Find where the given text appears and provide that cell's center as [X, Y] coordinate. 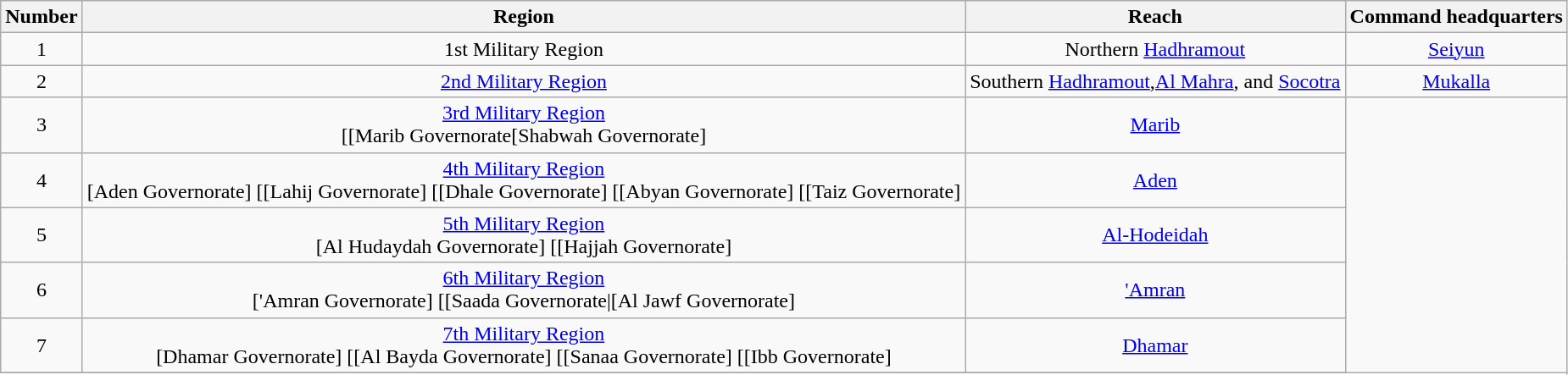
1st Military Region [524, 49]
1 [42, 49]
Dhamar [1155, 345]
4th Military Region[Aden Governorate] [[Lahij Governorate] [[Dhale Governorate] [[Abyan Governorate] [[Taiz Governorate] [524, 179]
2 [42, 81]
4 [42, 179]
Mukalla [1456, 81]
Marib [1155, 125]
5 [42, 235]
Seiyun [1456, 49]
3 [42, 125]
Aden [1155, 179]
Southern Hadhramout,Al Mahra, and Socotra [1155, 81]
6 [42, 290]
'Amran [1155, 290]
3rd Military Region[[Marib Governorate[Shabwah Governorate] [524, 125]
7th Military Region[Dhamar Governorate] [[Al Bayda Governorate] [[Sanaa Governorate] [[Ibb Governorate] [524, 345]
Al-Hodeidah [1155, 235]
5th Military Region[Al Hudaydah Governorate] [[Hajjah Governorate] [524, 235]
Command headquarters [1456, 17]
6th Military Region['Amran Governorate] [[Saada Governorate|[Al Jawf Governorate] [524, 290]
2nd Military Region [524, 81]
Number [42, 17]
7 [42, 345]
Region [524, 17]
Reach [1155, 17]
Northern Hadhramout [1155, 49]
